For the text-containing cell, return its midpoint in [x, y] coordinate format. 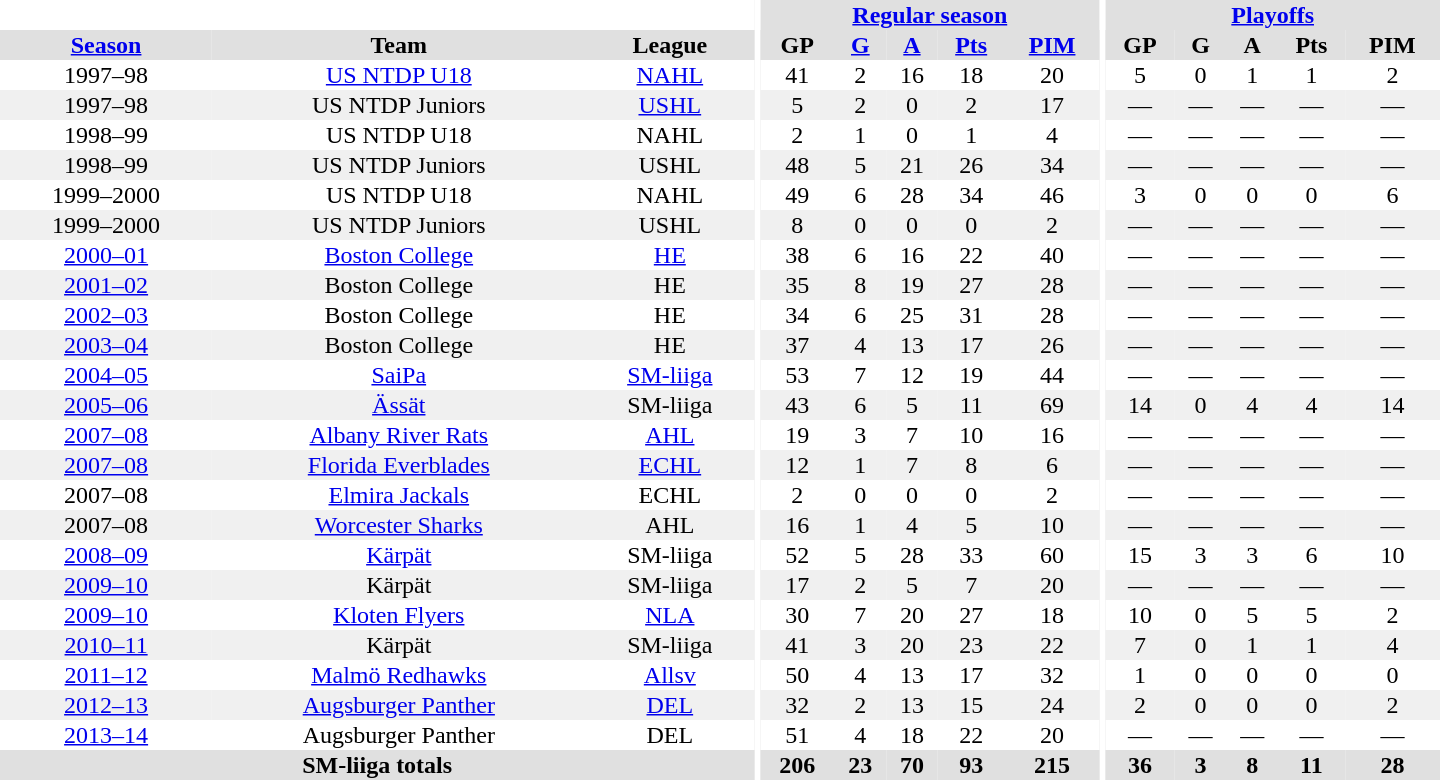
93 [972, 765]
Malmö Redhawks [398, 675]
70 [912, 765]
215 [1052, 765]
25 [912, 315]
2000–01 [106, 255]
38 [798, 255]
2011–12 [106, 675]
NLA [670, 615]
2002–03 [106, 315]
2005–06 [106, 405]
Playoffs [1272, 15]
Worcester Sharks [398, 525]
SM-liiga totals [377, 765]
Team [398, 45]
53 [798, 375]
SaiPa [398, 375]
69 [1052, 405]
50 [798, 675]
49 [798, 195]
31 [972, 315]
43 [798, 405]
35 [798, 285]
2008–09 [106, 555]
51 [798, 735]
60 [1052, 555]
33 [972, 555]
Ässät [398, 405]
37 [798, 345]
21 [912, 165]
2003–04 [106, 345]
30 [798, 615]
46 [1052, 195]
44 [1052, 375]
2001–02 [106, 285]
Allsv [670, 675]
48 [798, 165]
40 [1052, 255]
Albany River Rats [398, 435]
2010–11 [106, 645]
League [670, 45]
36 [1140, 765]
Florida Everblades [398, 465]
24 [1052, 705]
Regular season [930, 15]
Season [106, 45]
2013–14 [106, 735]
2004–05 [106, 375]
206 [798, 765]
Kloten Flyers [398, 615]
Elmira Jackals [398, 495]
52 [798, 555]
2012–13 [106, 705]
